Detect which cell encompasses the target text, then output its (X, Y) center coordinate. 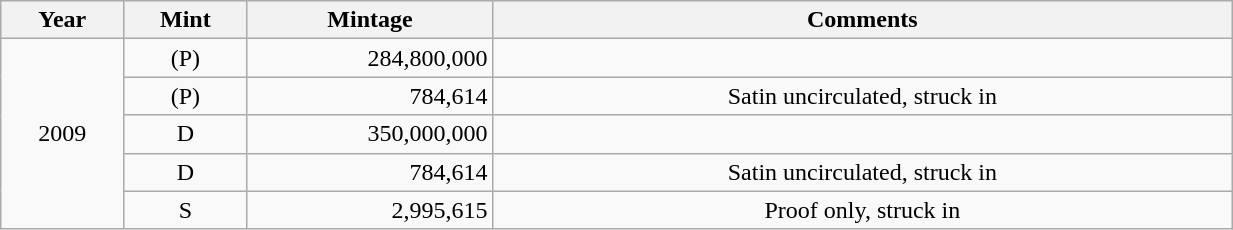
284,800,000 (370, 58)
350,000,000 (370, 134)
Mint (186, 20)
2,995,615 (370, 210)
Comments (862, 20)
S (186, 210)
2009 (62, 134)
Year (62, 20)
Proof only, struck in (862, 210)
Mintage (370, 20)
